Find where the given text appears and provide that cell's center as (X, Y) coordinate. 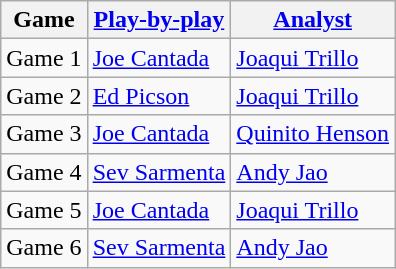
Game 5 (44, 210)
Quinito Henson (313, 134)
Play-by-play (159, 20)
Ed Picson (159, 96)
Game 2 (44, 96)
Game 4 (44, 172)
Game 6 (44, 248)
Game (44, 20)
Game 1 (44, 58)
Game 3 (44, 134)
Analyst (313, 20)
